Capture the cell that displays the provided text and extract its (x, y) central coordinate. 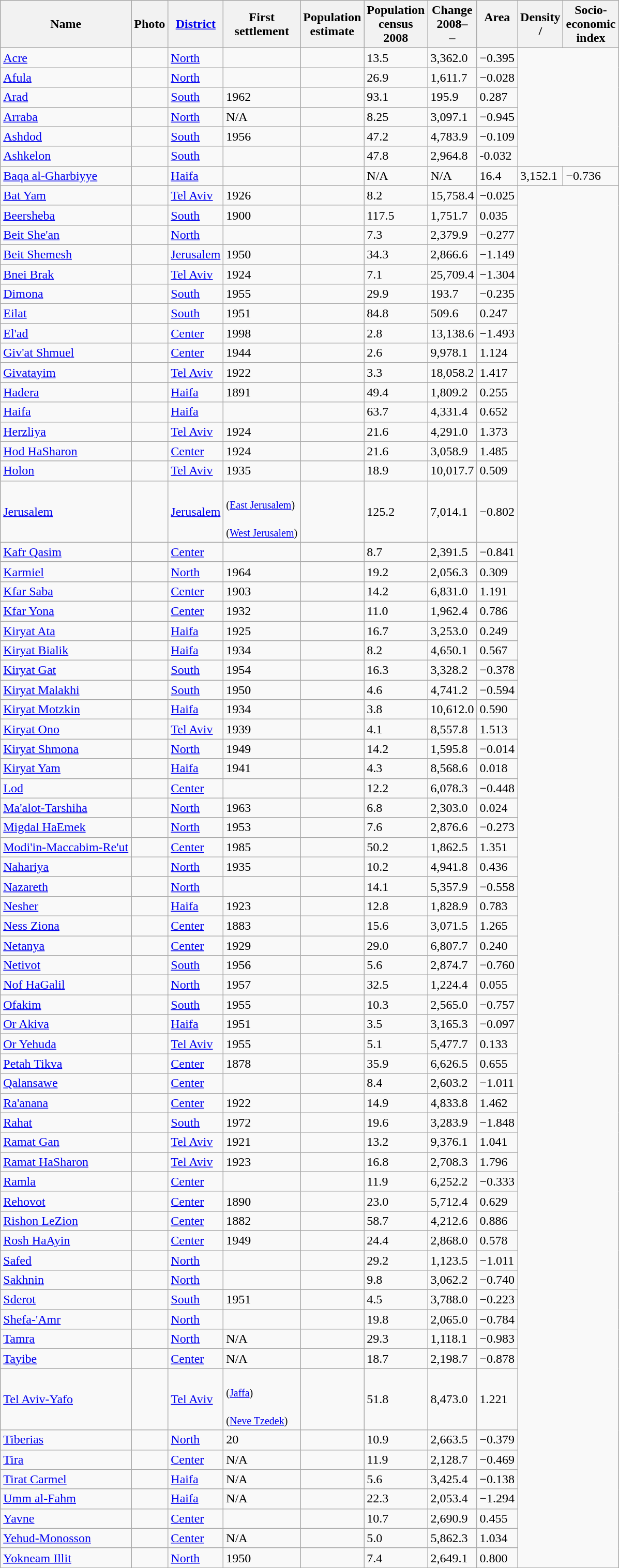
0.240 (497, 945)
Nesher (66, 906)
Area (497, 24)
1939 (262, 729)
14.9 (396, 1103)
1.513 (497, 729)
16.7 (396, 631)
24.4 (396, 1240)
Arraba (66, 117)
2,603.2 (452, 1083)
1,123.5 (452, 1260)
Rishon LeZion (66, 1221)
−0.760 (497, 965)
−0.736 (591, 176)
117.5 (396, 215)
Bnei Brak (66, 274)
0.018 (497, 768)
7.3 (396, 235)
29.9 (396, 294)
Kiryat Ono (66, 729)
0.652 (497, 412)
Bat Yam (66, 195)
84.8 (396, 314)
0.567 (497, 651)
4.6 (396, 690)
0.800 (497, 1558)
Tel Aviv-Yafo (66, 1400)
16.3 (396, 670)
22.3 (396, 1499)
Umm al-Fahm (66, 1499)
Or Yehuda (66, 1044)
1883 (262, 926)
3,362.0 (452, 58)
49.4 (396, 392)
0.578 (497, 1240)
7.1 (396, 274)
2,964.8 (452, 156)
1,828.9 (452, 906)
8.25 (396, 117)
1890 (262, 1201)
15,758.4 (452, 195)
−0.277 (497, 235)
32.5 (396, 985)
−0.594 (497, 690)
2,065.0 (452, 1319)
1963 (262, 808)
Change2008–– (452, 24)
0.247 (497, 314)
1,595.8 (452, 749)
1985 (262, 847)
Ramla (66, 1181)
−0.014 (497, 749)
9,978.1 (452, 353)
Ness Ziona (66, 926)
4,833.8 (452, 1103)
5.0 (396, 1538)
Nahariya (66, 867)
1921 (262, 1142)
8.4 (396, 1083)
Baqa al-Gharbiyye (66, 176)
1.417 (497, 373)
Tamra (66, 1339)
−0.025 (497, 195)
−0.757 (497, 1005)
8,557.8 (452, 729)
Herzliya (66, 432)
18.9 (396, 471)
−1.304 (497, 274)
3,058.9 (452, 451)
2,708.3 (452, 1162)
1964 (262, 572)
29.3 (396, 1339)
Holon (66, 471)
4,783.9 (452, 136)
Arad (66, 97)
Ashdod (66, 136)
Rosh HaAyin (66, 1240)
Sakhnin (66, 1280)
14.1 (396, 886)
1.265 (497, 926)
Beit Shemesh (66, 254)
4,741.2 (452, 690)
29.2 (396, 1260)
2,663.5 (452, 1440)
26.9 (396, 78)
13.2 (396, 1142)
3,253.0 (452, 631)
1,862.5 (452, 847)
2,379.9 (452, 235)
1,118.1 (452, 1339)
1.034 (497, 1538)
−0.378 (497, 670)
7.6 (396, 827)
Ashkelon (66, 156)
16.8 (396, 1162)
(Jaffa)(Neve Tzedek) (262, 1400)
Beit She'an (66, 235)
Ra'anana (66, 1103)
El'ad (66, 333)
Sderot (66, 1300)
1,809.2 (452, 392)
10.9 (396, 1440)
1972 (262, 1123)
2.6 (396, 353)
3.3 (396, 373)
Beersheba (66, 215)
5,477.7 (452, 1044)
4.3 (396, 768)
20 (262, 1440)
1932 (262, 611)
Kafr Qasim (66, 552)
19.2 (396, 572)
1925 (262, 631)
12.2 (396, 788)
Afula (66, 78)
2,874.7 (452, 965)
−0.878 (497, 1359)
1.041 (497, 1142)
1953 (262, 827)
8,473.0 (452, 1400)
11.0 (396, 611)
1891 (262, 392)
−0.841 (497, 552)
0.133 (497, 1044)
Tiberias (66, 1440)
Netivot (66, 965)
0.024 (497, 808)
6,252.2 (452, 1181)
−1.149 (497, 254)
Netanya (66, 945)
18.7 (396, 1359)
5.1 (396, 1044)
−0.469 (497, 1459)
Modi'in-Maccabim-Re'ut (66, 847)
Kiryat Ata (66, 631)
193.7 (452, 294)
Yokneam Illit (66, 1558)
1926 (262, 195)
0.786 (497, 611)
1,611.7 (452, 78)
−0.448 (497, 788)
Kiryat Bialik (66, 651)
0.309 (497, 572)
2,565.0 (452, 1005)
19.6 (396, 1123)
Qalansawe (66, 1083)
0.655 (497, 1064)
Kiryat Shmona (66, 749)
35.9 (396, 1064)
Or Akiva (66, 1024)
0.055 (497, 985)
1.351 (497, 847)
3,062.2 (452, 1280)
3,165.3 (452, 1024)
Dimona (66, 294)
-0.032 (497, 156)
1903 (262, 591)
Nazareth (66, 886)
2,056.3 (452, 572)
1,224.4 (452, 985)
Migdal HaEmek (66, 827)
−0.235 (497, 294)
2,053.4 (452, 1499)
1929 (262, 945)
0.249 (497, 631)
District (195, 24)
−0.558 (497, 886)
3,283.9 (452, 1123)
Ofakim (66, 1005)
Density/ (540, 24)
5,357.9 (452, 886)
1.373 (497, 432)
−0.097 (497, 1024)
13.5 (396, 58)
1900 (262, 215)
2.8 (396, 333)
2,866.6 (452, 254)
Kiryat Yam (66, 768)
−1.848 (497, 1123)
Rahat (66, 1123)
1.124 (497, 353)
2,198.7 (452, 1359)
6,807.7 (452, 945)
1,962.4 (452, 611)
6,831.0 (452, 591)
0.035 (497, 215)
3.8 (396, 710)
2,303.0 (452, 808)
3,328.2 (452, 670)
Ma'alot-Tarshiha (66, 808)
(East Jerusalem)(West Jerusalem) (262, 512)
Socio-economicindex (591, 24)
1954 (262, 670)
12.8 (396, 906)
47.2 (396, 136)
34.3 (396, 254)
2,128.7 (452, 1459)
Tirat Carmel (66, 1479)
0.509 (497, 471)
Safed (66, 1260)
1944 (262, 353)
1962 (262, 97)
9.8 (396, 1280)
23.0 (396, 1201)
51.8 (396, 1400)
Nof HaGalil (66, 985)
Ramat Gan (66, 1142)
−0.028 (497, 78)
Hod HaSharon (66, 451)
Photo (150, 24)
93.1 (396, 97)
3,788.0 (452, 1300)
5,712.4 (452, 1201)
509.6 (452, 314)
Kfar Saba (66, 591)
4,331.4 (452, 412)
10.7 (396, 1518)
−0.983 (497, 1339)
Yavne (66, 1518)
Yehud-Monosson (66, 1538)
−1.294 (497, 1499)
195.9 (452, 97)
8,568.6 (452, 768)
0.287 (497, 97)
25,709.4 (452, 274)
−0.138 (497, 1479)
Karmiel (66, 572)
Kiryat Gat (66, 670)
3,152.1 (540, 176)
1.485 (497, 451)
8.7 (396, 552)
0.783 (497, 906)
0.590 (497, 710)
2,690.9 (452, 1518)
−0.379 (497, 1440)
−0.802 (497, 512)
−0.740 (497, 1280)
Kiryat Motzkin (66, 710)
50.2 (396, 847)
Ramat HaSharon (66, 1162)
4.5 (396, 1300)
7,014.1 (452, 512)
7.4 (396, 1558)
Rehovot (66, 1201)
5,862.3 (452, 1538)
−0.784 (497, 1319)
4,650.1 (452, 651)
1,751.7 (452, 215)
15.6 (396, 926)
0.255 (497, 392)
1.796 (497, 1162)
4,291.0 (452, 432)
10,612.0 (452, 710)
1.191 (497, 591)
4,941.8 (452, 867)
Giv'at Shmuel (66, 353)
Lod (66, 788)
63.7 (396, 412)
9,376.1 (452, 1142)
3,425.4 (452, 1479)
3.5 (396, 1024)
0.455 (497, 1518)
1.462 (497, 1103)
1878 (262, 1064)
Name (66, 24)
1.221 (497, 1400)
1882 (262, 1221)
18,058.2 (452, 373)
−0.109 (497, 136)
−0.223 (497, 1300)
Shefa-'Amr (66, 1319)
Kiryat Malakhi (66, 690)
−1.493 (497, 333)
Tira (66, 1459)
29.0 (396, 945)
6.8 (396, 808)
3,071.5 (452, 926)
Populationestimate (332, 24)
Acre (66, 58)
−0.945 (497, 117)
13,138.6 (452, 333)
1941 (262, 768)
1998 (262, 333)
Hadera (66, 392)
Populationcensus2008 (396, 24)
6,078.3 (452, 788)
2,391.5 (452, 552)
0.629 (497, 1201)
Givatayim (66, 373)
Eilat (66, 314)
2,876.6 (452, 827)
19.8 (396, 1319)
125.2 (396, 512)
−0.273 (497, 827)
10.3 (396, 1005)
2,649.1 (452, 1558)
47.8 (396, 156)
10.2 (396, 867)
4,212.6 (452, 1221)
2,868.0 (452, 1240)
Tayibe (66, 1359)
1957 (262, 985)
Petah Tikva (66, 1064)
−0.395 (497, 58)
58.7 (396, 1221)
−0.333 (497, 1181)
16.4 (497, 176)
10,017.7 (452, 471)
4.1 (396, 729)
6,626.5 (452, 1064)
Kfar Yona (66, 611)
3,097.1 (452, 117)
0.436 (497, 867)
Firstsettlement (262, 24)
0.886 (497, 1221)
